Identify which cell holds the provided text, then report its (X, Y) central coordinate. 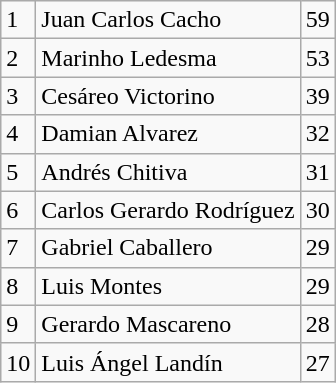
1 (18, 20)
Gerardo Mascareno (168, 324)
Andrés Chitiva (168, 172)
Luis Ángel Landín (168, 362)
10 (18, 362)
39 (318, 96)
59 (318, 20)
30 (318, 210)
32 (318, 134)
6 (18, 210)
Damian Alvarez (168, 134)
Luis Montes (168, 286)
Juan Carlos Cacho (168, 20)
27 (318, 362)
4 (18, 134)
Carlos Gerardo Rodríguez (168, 210)
Gabriel Caballero (168, 248)
8 (18, 286)
9 (18, 324)
28 (318, 324)
5 (18, 172)
7 (18, 248)
31 (318, 172)
53 (318, 58)
2 (18, 58)
Cesáreo Victorino (168, 96)
Marinho Ledesma (168, 58)
3 (18, 96)
